Detect which cell encompasses the target text, then output its [x, y] center coordinate. 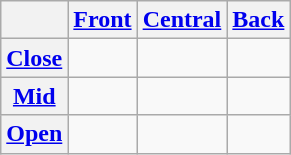
Open [34, 134]
Front [102, 20]
Mid [34, 96]
Central [182, 20]
Close [34, 58]
Back [258, 20]
